Extract the (X, Y) coordinate from the center of the cell holding the provided text.  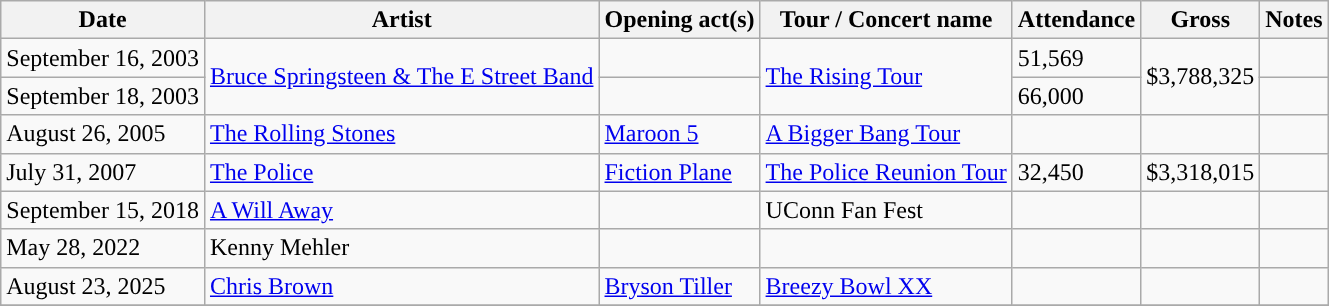
51,569 (1076, 58)
A Will Away (402, 210)
Date (103, 20)
The Police Reunion Tour (886, 172)
Artist (402, 20)
Breezy Bowl XX (886, 286)
Gross (1200, 20)
Notes (1294, 20)
$3,318,015 (1200, 172)
A Bigger Bang Tour (886, 134)
Bryson Tiller (680, 286)
UConn Fan Fest (886, 210)
Kenny Mehler (402, 248)
The Rising Tour (886, 77)
The Police (402, 172)
Chris Brown (402, 286)
May 28, 2022 (103, 248)
Maroon 5 (680, 134)
August 23, 2025 (103, 286)
Bruce Springsteen & The E Street Band (402, 77)
Fiction Plane (680, 172)
32,450 (1076, 172)
Opening act(s) (680, 20)
The Rolling Stones (402, 134)
September 15, 2018 (103, 210)
August 26, 2005 (103, 134)
$3,788,325 (1200, 77)
September 18, 2003 (103, 96)
September 16, 2003 (103, 58)
66,000 (1076, 96)
Attendance (1076, 20)
July 31, 2007 (103, 172)
Tour / Concert name (886, 20)
